Output the (x, y) coordinate of the center of the cell containing the given text.  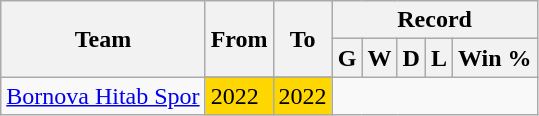
L (438, 58)
From (239, 39)
Team (103, 39)
Record (434, 20)
To (302, 39)
Win % (494, 58)
G (347, 58)
Bornova Hitab Spor (103, 96)
W (380, 58)
D (411, 58)
